Determine the [x, y] coordinate at the center of the cell enclosing the given text.  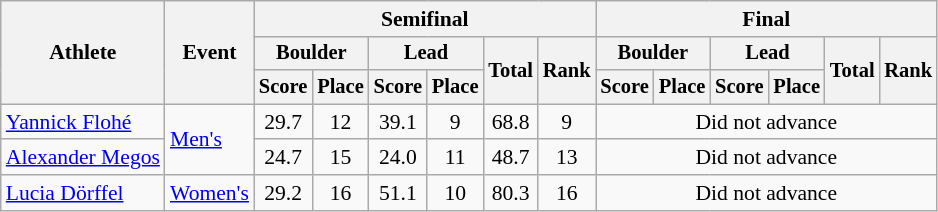
48.7 [510, 158]
24.7 [283, 158]
11 [455, 158]
Yannick Flohé [83, 122]
Alexander Megos [83, 158]
Event [210, 52]
Semifinal [425, 19]
10 [455, 193]
Women's [210, 193]
80.3 [510, 193]
13 [567, 158]
Athlete [83, 52]
51.1 [398, 193]
Men's [210, 140]
Final [767, 19]
24.0 [398, 158]
15 [340, 158]
68.8 [510, 122]
12 [340, 122]
Lucia Dörffel [83, 193]
29.7 [283, 122]
29.2 [283, 193]
39.1 [398, 122]
